Extract the (x, y) coordinate from the center of the cell holding the provided text.  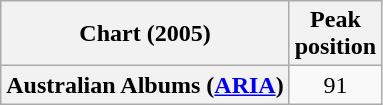
Australian Albums (ARIA) (145, 85)
91 (335, 85)
Peakposition (335, 34)
Chart (2005) (145, 34)
